Identify which cell holds the provided text, then report its [x, y] central coordinate. 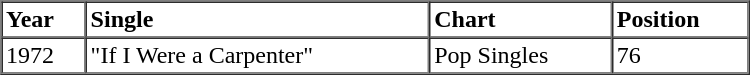
Year [44, 20]
Position [680, 20]
1972 [44, 56]
Single [258, 20]
76 [680, 56]
Pop Singles [522, 56]
"If I Were a Carpenter" [258, 56]
Chart [522, 20]
